Provide the [x, y] coordinate of the cell's center where the given text is located.  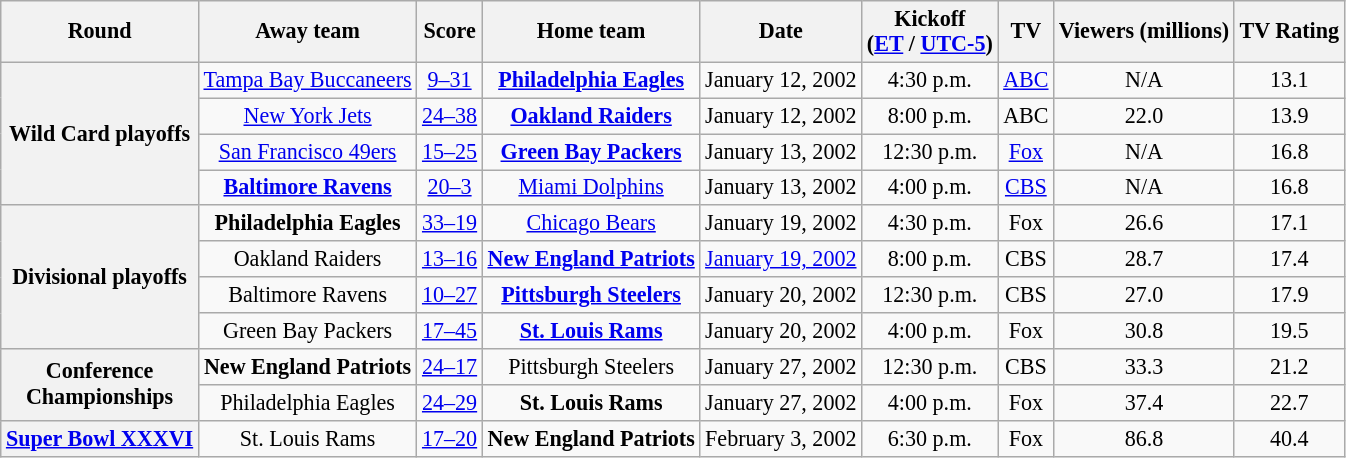
24–17 [450, 366]
6:30 p.m. [930, 438]
13.1 [1289, 80]
Miami Dolphins [591, 187]
21.2 [1289, 366]
86.8 [1144, 438]
28.7 [1144, 259]
Viewers (millions) [1144, 30]
Divisional playoffs [100, 276]
TV Rating [1289, 30]
17–20 [450, 438]
22.7 [1289, 402]
24–38 [450, 116]
17.9 [1289, 295]
37.4 [1144, 402]
9–31 [450, 80]
Wild Card playoffs [100, 134]
ConferenceChampionships [100, 384]
15–25 [450, 151]
Away team [307, 30]
13.9 [1289, 116]
San Francisco 49ers [307, 151]
19.5 [1289, 330]
17–45 [450, 330]
26.6 [1144, 223]
Super Bowl XXXVI [100, 438]
February 3, 2002 [781, 438]
Score [450, 30]
40.4 [1289, 438]
Date [781, 30]
27.0 [1144, 295]
17.1 [1289, 223]
10–27 [450, 295]
Tampa Bay Buccaneers [307, 80]
22.0 [1144, 116]
New York Jets [307, 116]
TV [1026, 30]
Kickoff(ET / UTC-5) [930, 30]
20–3 [450, 187]
33.3 [1144, 366]
24–29 [450, 402]
13–16 [450, 259]
Round [100, 30]
Chicago Bears [591, 223]
17.4 [1289, 259]
Home team [591, 30]
33–19 [450, 223]
30.8 [1144, 330]
